Find where the given text appears and provide that cell's center as [x, y] coordinate. 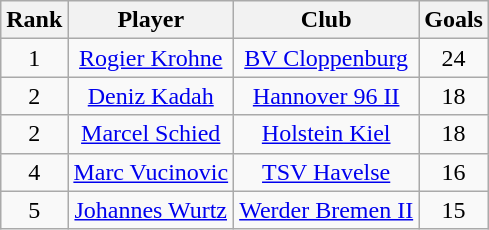
Marcel Schied [151, 134]
15 [454, 210]
Holstein Kiel [326, 134]
5 [34, 210]
BV Cloppenburg [326, 58]
Rogier Krohne [151, 58]
Werder Bremen II [326, 210]
4 [34, 172]
Hannover 96 II [326, 96]
TSV Havelse [326, 172]
Rank [34, 20]
16 [454, 172]
Goals [454, 20]
24 [454, 58]
Johannes Wurtz [151, 210]
1 [34, 58]
Deniz Kadah [151, 96]
Marc Vucinovic [151, 172]
Club [326, 20]
Player [151, 20]
